Capture the cell that displays the provided text and extract its [x, y] central coordinate. 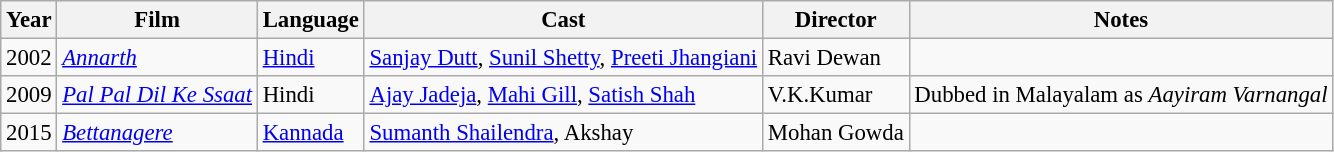
2002 [29, 58]
Bettanagere [157, 133]
Film [157, 20]
Pal Pal Dil Ke Ssaat [157, 95]
Mohan Gowda [836, 133]
V.K.Kumar [836, 95]
Ajay Jadeja, Mahi Gill, Satish Shah [563, 95]
Annarth [157, 58]
2015 [29, 133]
Year [29, 20]
Cast [563, 20]
Sanjay Dutt, Sunil Shetty, Preeti Jhangiani [563, 58]
Kannada [310, 133]
Ravi Dewan [836, 58]
Language [310, 20]
Dubbed in Malayalam as Aayiram Varnangal [1121, 95]
2009 [29, 95]
Sumanth Shailendra, Akshay [563, 133]
Director [836, 20]
Notes [1121, 20]
